Provide the (X, Y) coordinate of the cell's center where the given text is located.  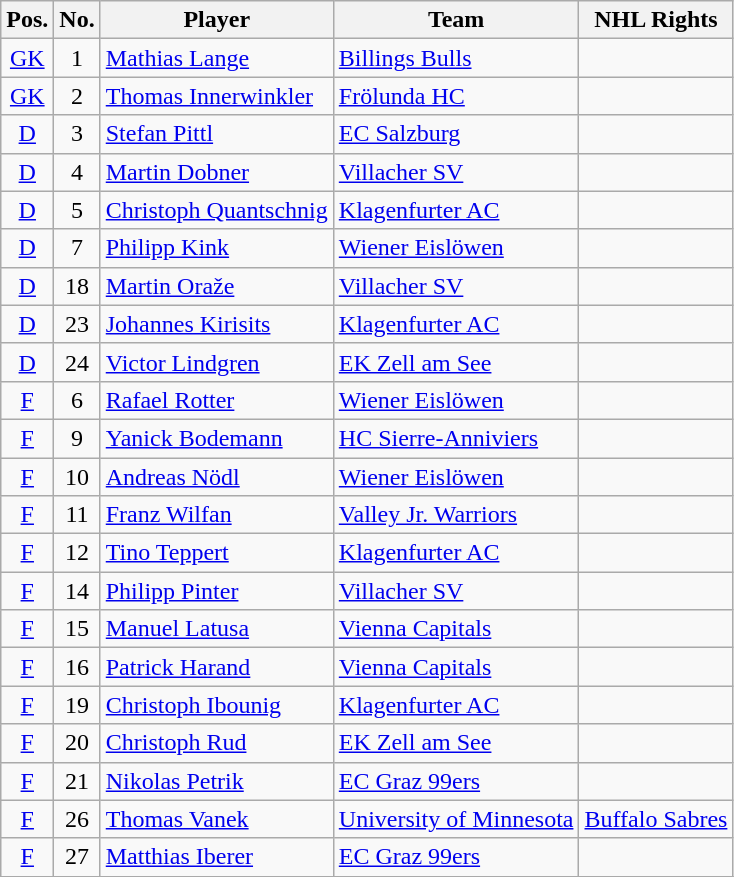
Rafael Rotter (216, 400)
Manuel Latusa (216, 629)
20 (77, 743)
5 (77, 210)
Martin Oraže (216, 286)
12 (77, 553)
21 (77, 781)
Nikolas Petrik (216, 781)
Andreas Nödl (216, 477)
Buffalo Sabres (656, 819)
Patrick Harand (216, 667)
Mathias Lange (216, 58)
Christoph Ibounig (216, 705)
Christoph Rud (216, 743)
1 (77, 58)
Philipp Kink (216, 248)
6 (77, 400)
EC Salzburg (456, 134)
NHL Rights (656, 20)
Franz Wilfan (216, 515)
27 (77, 857)
3 (77, 134)
HC Sierre-Anniviers (456, 438)
University of Minnesota (456, 819)
Team (456, 20)
9 (77, 438)
Valley Jr. Warriors (456, 515)
Matthias Iberer (216, 857)
Player (216, 20)
Thomas Innerwinkler (216, 96)
26 (77, 819)
Frölunda HC (456, 96)
24 (77, 362)
18 (77, 286)
15 (77, 629)
Christoph Quantschnig (216, 210)
Martin Dobner (216, 172)
14 (77, 591)
No. (77, 20)
Pos. (28, 20)
Victor Lindgren (216, 362)
Yanick Bodemann (216, 438)
Johannes Kirisits (216, 324)
11 (77, 515)
Tino Teppert (216, 553)
Billings Bulls (456, 58)
Stefan Pittl (216, 134)
4 (77, 172)
23 (77, 324)
Thomas Vanek (216, 819)
16 (77, 667)
19 (77, 705)
Philipp Pinter (216, 591)
7 (77, 248)
10 (77, 477)
2 (77, 96)
